Determine the [X, Y] coordinate at the center of the cell enclosing the given text.  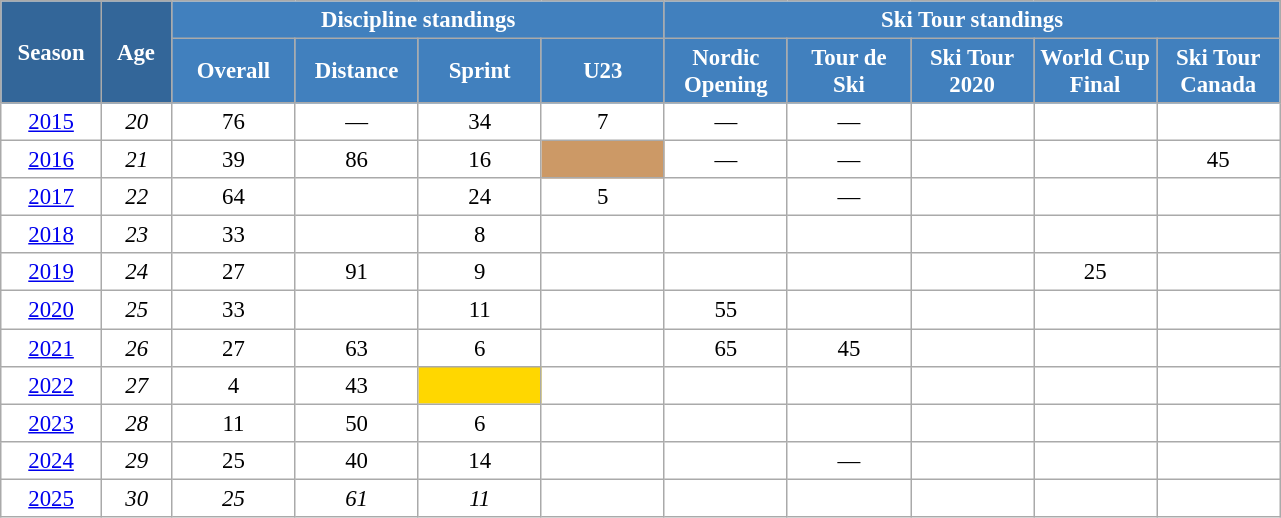
50 [356, 423]
63 [356, 348]
64 [234, 197]
2016 [52, 160]
86 [356, 160]
Season [52, 52]
2023 [52, 423]
40 [356, 460]
2025 [52, 498]
39 [234, 160]
26 [136, 348]
Ski Tour2020 [972, 72]
World CupFinal [1096, 72]
55 [726, 310]
U23 [602, 72]
20 [136, 122]
2015 [52, 122]
Ski TourCanada [1218, 72]
34 [480, 122]
2019 [52, 273]
Age [136, 52]
91 [356, 273]
Distance [356, 72]
28 [136, 423]
Discipline standings [418, 20]
4 [234, 385]
2020 [52, 310]
NordicOpening [726, 72]
Tour deSki [848, 72]
14 [480, 460]
61 [356, 498]
22 [136, 197]
21 [136, 160]
2021 [52, 348]
30 [136, 498]
8 [480, 235]
5 [602, 197]
2022 [52, 385]
43 [356, 385]
7 [602, 122]
65 [726, 348]
76 [234, 122]
Overall [234, 72]
2018 [52, 235]
9 [480, 273]
2017 [52, 197]
Ski Tour standings [972, 20]
2024 [52, 460]
23 [136, 235]
16 [480, 160]
29 [136, 460]
Sprint [480, 72]
